Scan for the cell matching the given text and deliver its [x, y] coordinate at center. 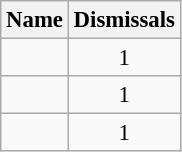
Dismissals [124, 20]
Name [35, 20]
